Output the (X, Y) coordinate of the center of the cell containing the given text.  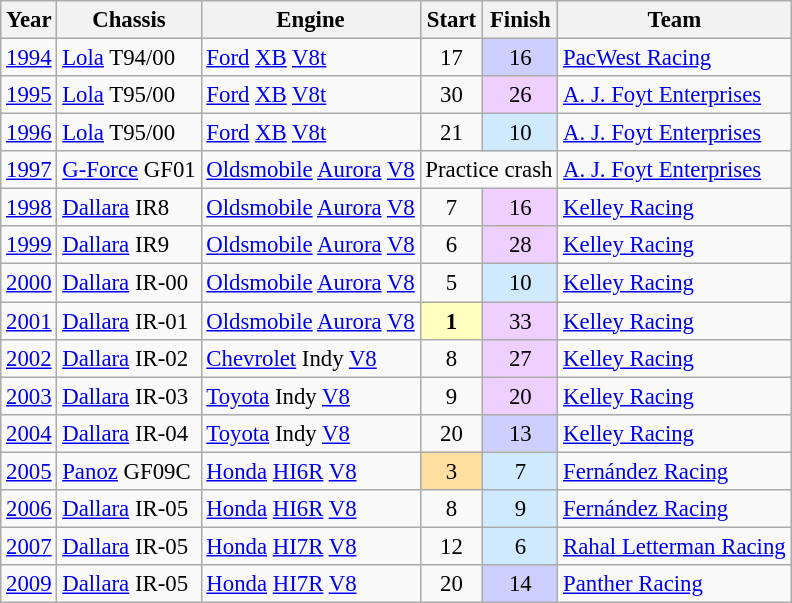
1996 (29, 133)
2002 (29, 358)
21 (452, 133)
Dallara IR8 (129, 208)
2005 (29, 471)
2009 (29, 584)
30 (452, 95)
Panther Racing (674, 584)
1997 (29, 170)
Dallara IR-04 (129, 433)
26 (520, 95)
12 (452, 546)
Year (29, 20)
Panoz GF09C (129, 471)
2000 (29, 283)
Dallara IR-01 (129, 321)
Dallara IR9 (129, 245)
Dallara IR-03 (129, 396)
Team (674, 20)
Chevrolet Indy V8 (310, 358)
1999 (29, 245)
PacWest Racing (674, 58)
2003 (29, 396)
1998 (29, 208)
28 (520, 245)
2006 (29, 509)
3 (452, 471)
14 (520, 584)
2001 (29, 321)
1 (452, 321)
13 (520, 433)
33 (520, 321)
Lola T94/00 (129, 58)
Engine (310, 20)
Dallara IR-02 (129, 358)
27 (520, 358)
Chassis (129, 20)
1995 (29, 95)
G-Force GF01 (129, 170)
2004 (29, 433)
Dallara IR-00 (129, 283)
Practice crash (489, 170)
Rahal Letterman Racing (674, 546)
5 (452, 283)
Start (452, 20)
Finish (520, 20)
1994 (29, 58)
17 (452, 58)
2007 (29, 546)
